Capture the cell that displays the provided text and extract its [X, Y] central coordinate. 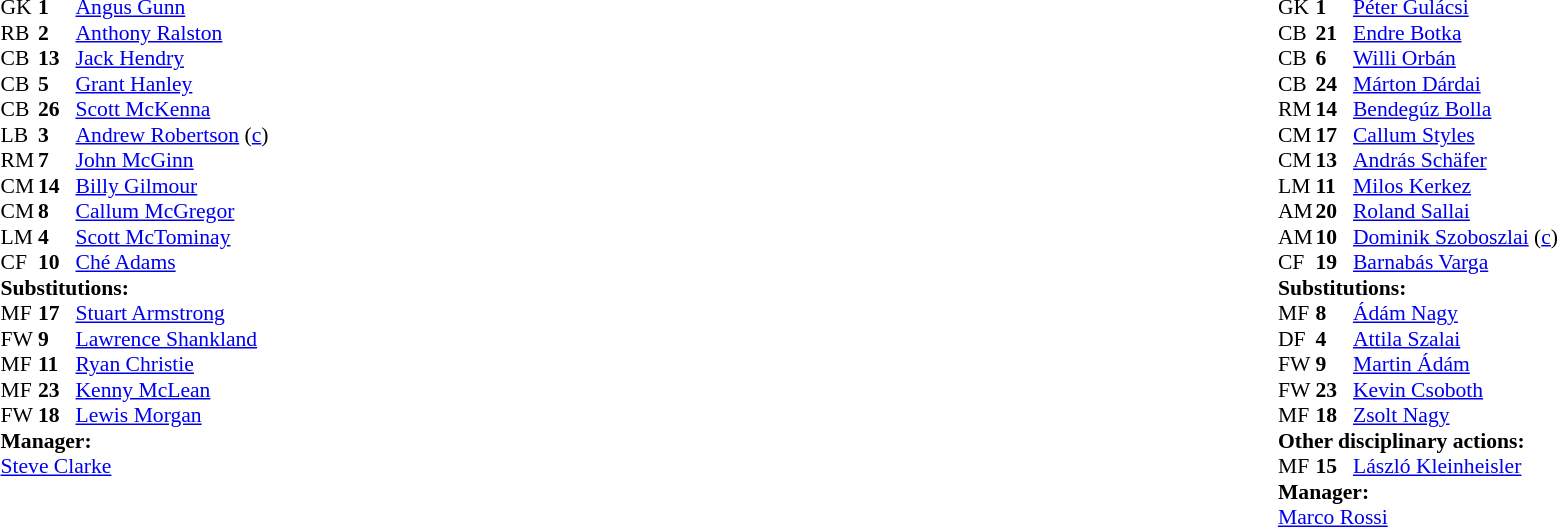
Anthony Ralston [172, 33]
Grant Hanley [172, 84]
Scott McKenna [172, 109]
Andrew Robertson (c) [172, 135]
6 [1334, 59]
DF [1297, 339]
26 [57, 109]
19 [1334, 263]
7 [57, 161]
Ryan Christie [172, 365]
Lewis Morgan [172, 415]
RB [19, 33]
LB [19, 135]
21 [1334, 33]
Callum McGregor [172, 211]
Substitutions: [134, 288]
Manager: [134, 441]
2 [57, 33]
Kenny McLean [172, 390]
Ché Adams [172, 263]
Steve Clarke [134, 467]
John McGinn [172, 161]
15 [1334, 467]
24 [1334, 84]
Billy Gilmour [172, 186]
20 [1334, 211]
Scott McTominay [172, 237]
Jack Hendry [172, 59]
3 [57, 135]
Lawrence Shankland [172, 339]
Stuart Armstrong [172, 313]
5 [57, 84]
